Pinpoint the cell where the given text exists, returning its [X, Y] midpoint coordinate. 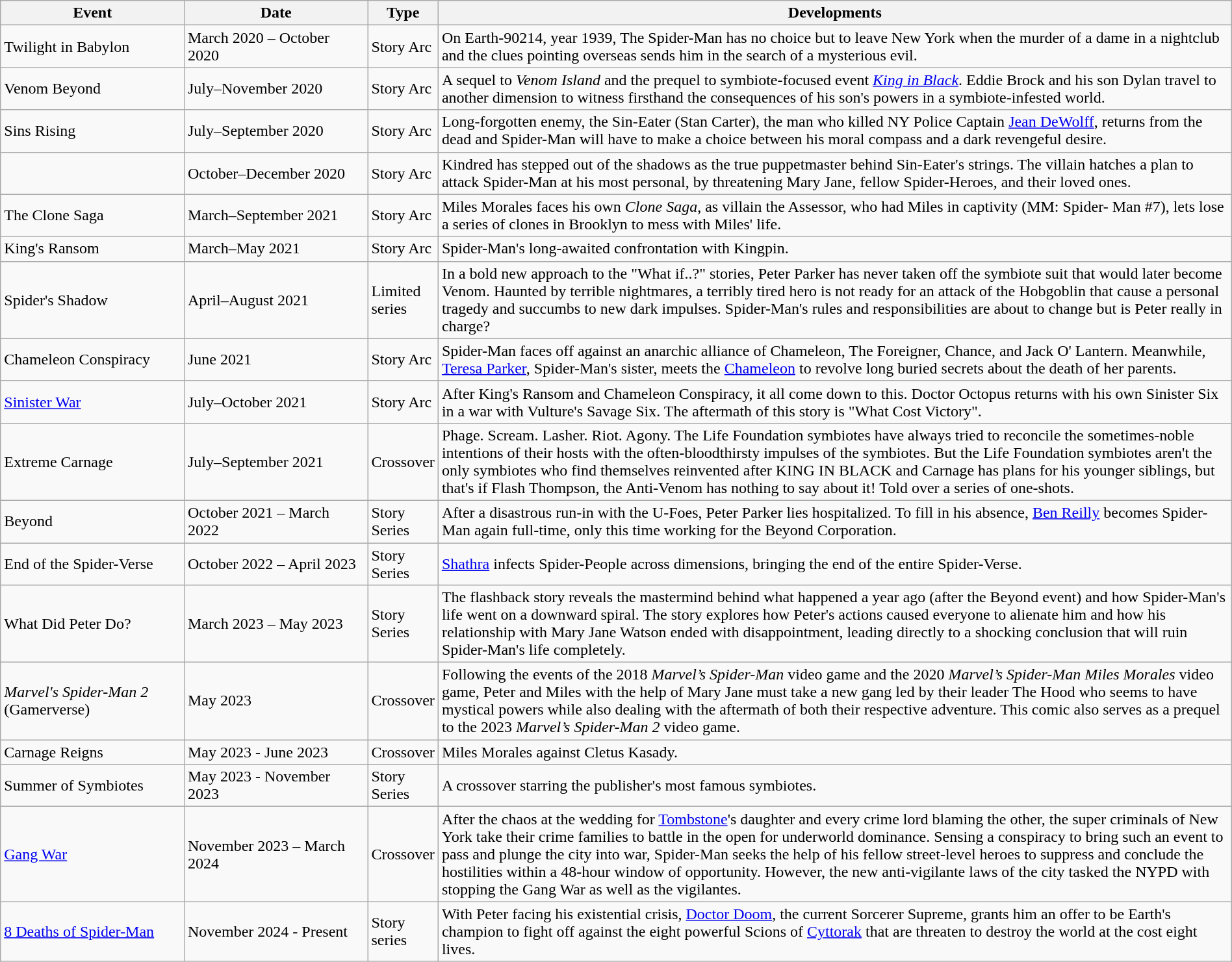
A crossover starring the publisher's most famous symbiotes. [834, 786]
Sinister War [92, 401]
Twilight in Babylon [92, 47]
Marvel's Spider-Man 2 (Gamerverse) [92, 702]
June 2021 [276, 360]
Sins Rising [92, 131]
May 2023 - June 2023 [276, 752]
July–September 2021 [276, 461]
Event [92, 13]
July–November 2020 [276, 88]
Type [403, 13]
March 2020 – October 2020 [276, 47]
Summer of Symbiotes [92, 786]
Limited series [403, 300]
Developments [834, 13]
Spider's Shadow [92, 300]
Chameleon Conspiracy [92, 360]
November 2023 – March 2024 [276, 854]
Story series [403, 931]
Carnage Reigns [92, 752]
Beyond [92, 521]
May 2023 - November 2023 [276, 786]
October 2021 – March 2022 [276, 521]
The Clone Saga [92, 216]
March 2023 – May 2023 [276, 624]
April–August 2021 [276, 300]
Gang War [92, 854]
March–September 2021 [276, 216]
October 2022 – April 2023 [276, 564]
July–September 2020 [276, 131]
King's Ransom [92, 249]
March–May 2021 [276, 249]
November 2024 - Present [276, 931]
Miles Morales against Cletus Kasady. [834, 752]
May 2023 [276, 702]
Shathra infects Spider-People across dimensions, bringing the end of the entire Spider-Verse. [834, 564]
October–December 2020 [276, 173]
Extreme Carnage [92, 461]
Venom Beyond [92, 88]
Date [276, 13]
8 Deaths of Spider-Man [92, 931]
July–October 2021 [276, 401]
End of the Spider-Verse [92, 564]
Spider-Man's long-awaited confrontation with Kingpin. [834, 249]
What Did Peter Do? [92, 624]
